From the cell containing the given text, extract its center point as [X, Y] coordinate. 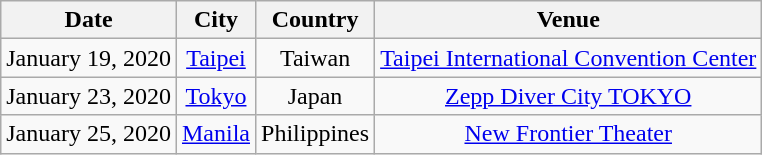
Zepp Diver City TOKYO [568, 96]
Tokyo [216, 96]
City [216, 20]
Japan [316, 96]
January 25, 2020 [89, 134]
Date [89, 20]
Taipei International Convention Center [568, 58]
Taiwan [316, 58]
Philippines [316, 134]
Taipei [216, 58]
Venue [568, 20]
New Frontier Theater [568, 134]
January 23, 2020 [89, 96]
Country [316, 20]
Manila [216, 134]
January 19, 2020 [89, 58]
